Output the (x, y) coordinate of the center of the cell containing the given text.  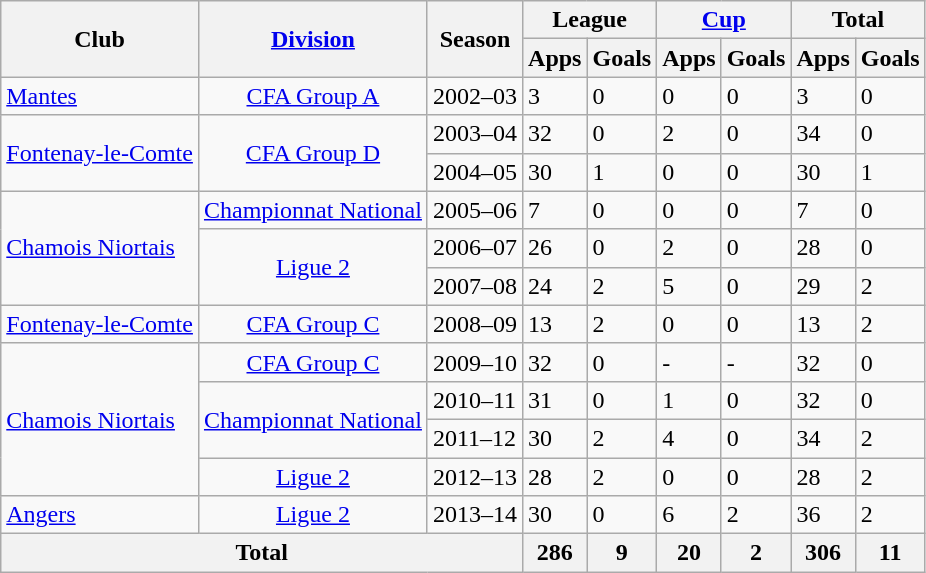
31 (555, 400)
2010–11 (474, 400)
2008–09 (474, 324)
2002–03 (474, 96)
6 (689, 515)
2011–12 (474, 438)
29 (823, 286)
5 (689, 286)
2006–07 (474, 248)
2012–13 (474, 477)
Cup (724, 20)
36 (823, 515)
20 (689, 553)
2007–08 (474, 286)
Club (100, 39)
306 (823, 553)
2009–10 (474, 362)
26 (555, 248)
286 (555, 553)
Mantes (100, 96)
2005–06 (474, 210)
2004–05 (474, 172)
CFA Group A (312, 96)
Season (474, 39)
CFA Group D (312, 153)
League (590, 20)
11 (890, 553)
24 (555, 286)
2003–04 (474, 134)
4 (689, 438)
Angers (100, 515)
2013–14 (474, 515)
Division (312, 39)
9 (622, 553)
